Output the (x, y) coordinate of the center of the cell containing the given text.  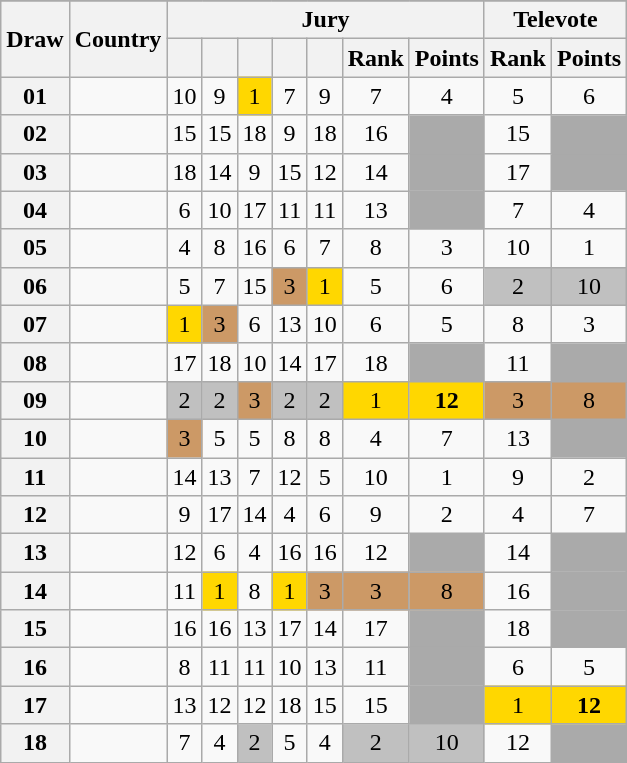
03 (35, 172)
09 (35, 400)
Draw (35, 39)
Jury (326, 20)
02 (35, 134)
06 (35, 286)
01 (35, 96)
04 (35, 210)
Country (118, 39)
Televote (555, 20)
07 (35, 324)
08 (35, 362)
05 (35, 248)
